Scan for the cell matching the given text and deliver its [X, Y] coordinate at center. 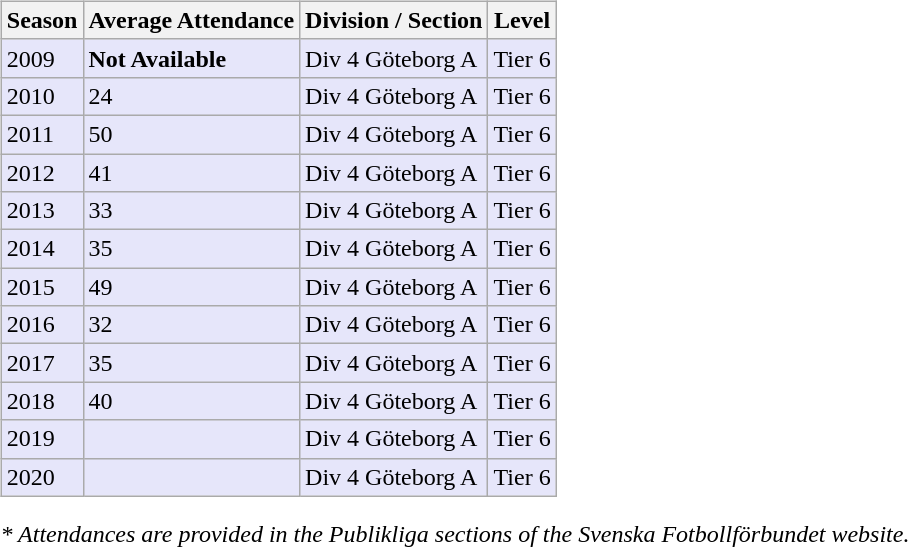
49 [192, 287]
2010 [42, 96]
Not Available [192, 58]
41 [192, 173]
2017 [42, 363]
2015 [42, 287]
50 [192, 134]
2018 [42, 401]
32 [192, 325]
2012 [42, 173]
2019 [42, 439]
24 [192, 96]
40 [192, 401]
Season [42, 20]
Level [522, 20]
2016 [42, 325]
2011 [42, 134]
2014 [42, 249]
2013 [42, 211]
2020 [42, 477]
2009 [42, 58]
Average Attendance [192, 20]
33 [192, 211]
Division / Section [394, 20]
